Capture the cell that displays the provided text and extract its [x, y] central coordinate. 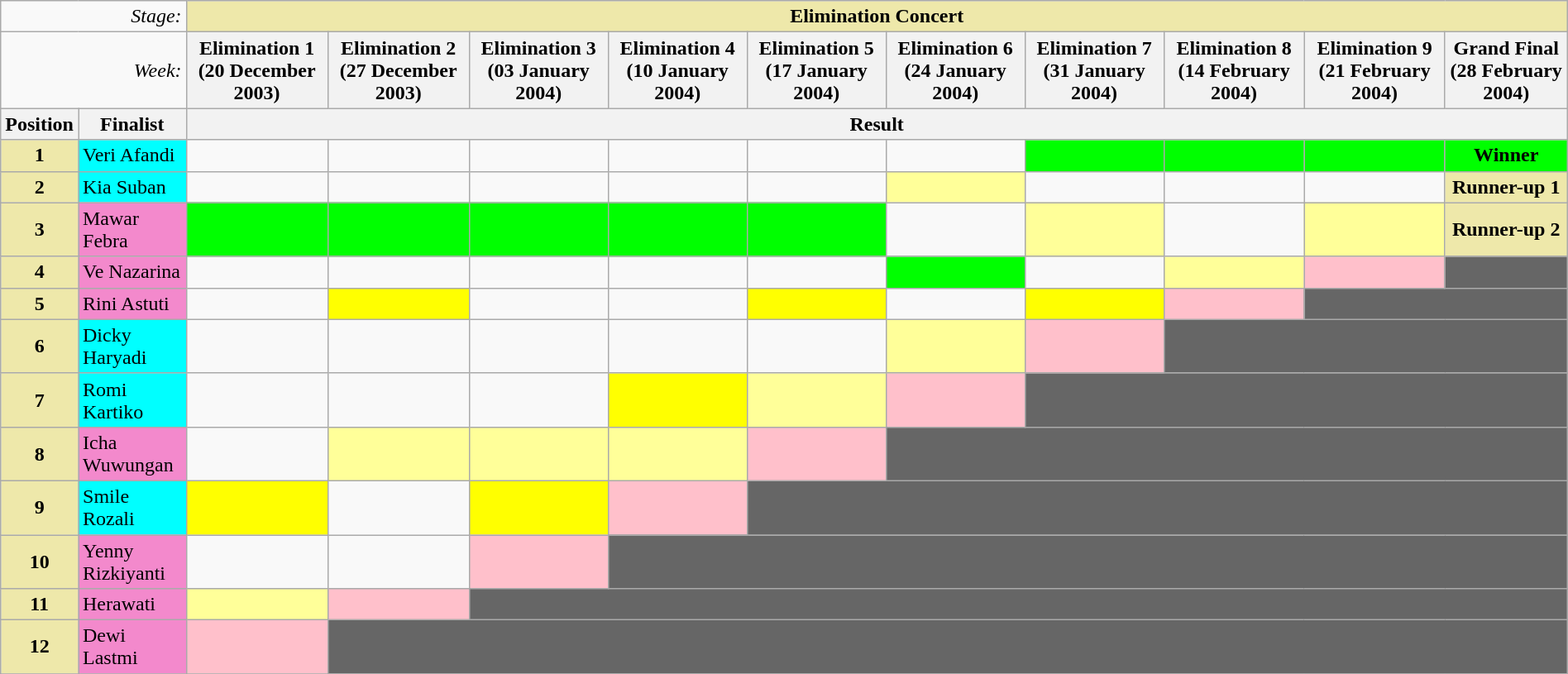
12 [40, 647]
Elimination 6 (24 January 2004) [955, 70]
Finalist [132, 124]
4 [40, 272]
Runner-up 2 [1506, 230]
Runner-up 1 [1506, 187]
Kia Suban [132, 187]
Elimination 9 (21 February 2004) [1374, 70]
11 [40, 605]
Grand Final (28 February 2004) [1506, 70]
Rini Astuti [132, 304]
Dicky Haryadi [132, 346]
Herawati [132, 605]
Elimination 4 (10 January 2004) [677, 70]
Mawar Febra [132, 230]
Elimination 8 (14 February 2004) [1234, 70]
Elimination Concert [877, 17]
Romi Kartiko [132, 400]
3 [40, 230]
6 [40, 346]
5 [40, 304]
Winner [1506, 155]
10 [40, 561]
7 [40, 400]
Yenny Rizkiyanti [132, 561]
Elimination 2 (27 December 2003) [399, 70]
Icha Wuwungan [132, 453]
Dewi Lastmi [132, 647]
Elimination 3 (03 January 2004) [538, 70]
Elimination 7 (31 January 2004) [1094, 70]
2 [40, 187]
8 [40, 453]
Smile Rozali [132, 508]
Elimination 5 (17 January 2004) [816, 70]
Veri Afandi [132, 155]
9 [40, 508]
Result [877, 124]
1 [40, 155]
Ve Nazarina [132, 272]
Week: [93, 70]
Stage: [93, 17]
Elimination 1 (20 December 2003) [256, 70]
Position [40, 124]
